Provide the [X, Y] coordinate of the cell's center where the given text is located.  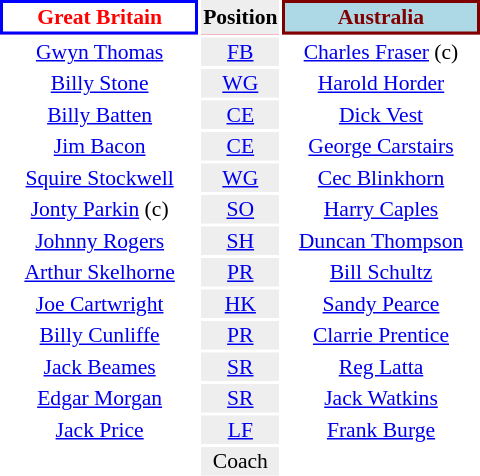
Arthur Skelhorne [100, 272]
Charles Fraser (c) [381, 52]
Joe Cartwright [100, 304]
Billy Stone [100, 83]
Dick Vest [381, 114]
Clarrie Prentice [381, 335]
Frank Burge [381, 430]
SO [240, 209]
LF [240, 430]
Sandy Pearce [381, 304]
Jonty Parkin (c) [100, 209]
Australia [381, 17]
Billy Cunliffe [100, 335]
Great Britain [100, 17]
HK [240, 304]
Jim Bacon [100, 146]
SH [240, 240]
George Carstairs [381, 146]
Squire Stockwell [100, 178]
Jack Beames [100, 366]
Jack Watkins [381, 398]
Reg Latta [381, 366]
Gwyn Thomas [100, 52]
Billy Batten [100, 114]
Harry Caples [381, 209]
Cec Blinkhorn [381, 178]
Position [240, 17]
Coach [240, 461]
Bill Schultz [381, 272]
Harold Horder [381, 83]
Johnny Rogers [100, 240]
Duncan Thompson [381, 240]
Jack Price [100, 430]
Edgar Morgan [100, 398]
FB [240, 52]
